Provide the (x, y) coordinate of the cell's center where the given text is located.  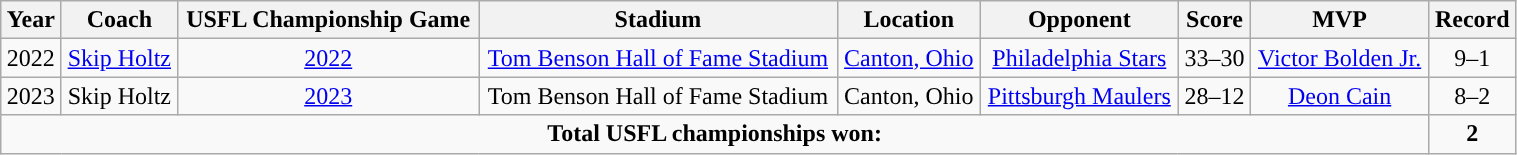
Record (1472, 20)
Philadelphia Stars (1079, 58)
Opponent (1079, 20)
Deon Cain (1340, 96)
Coach (120, 20)
USFL Championship Game (328, 20)
Victor Bolden Jr. (1340, 58)
Total USFL championships won: (715, 134)
28–12 (1214, 96)
Score (1214, 20)
Year (31, 20)
Stadium (658, 20)
8–2 (1472, 96)
33–30 (1214, 58)
2 (1472, 134)
9–1 (1472, 58)
Pittsburgh Maulers (1079, 96)
MVP (1340, 20)
Location (908, 20)
